Determine the [x, y] coordinate at the center of the cell enclosing the given text.  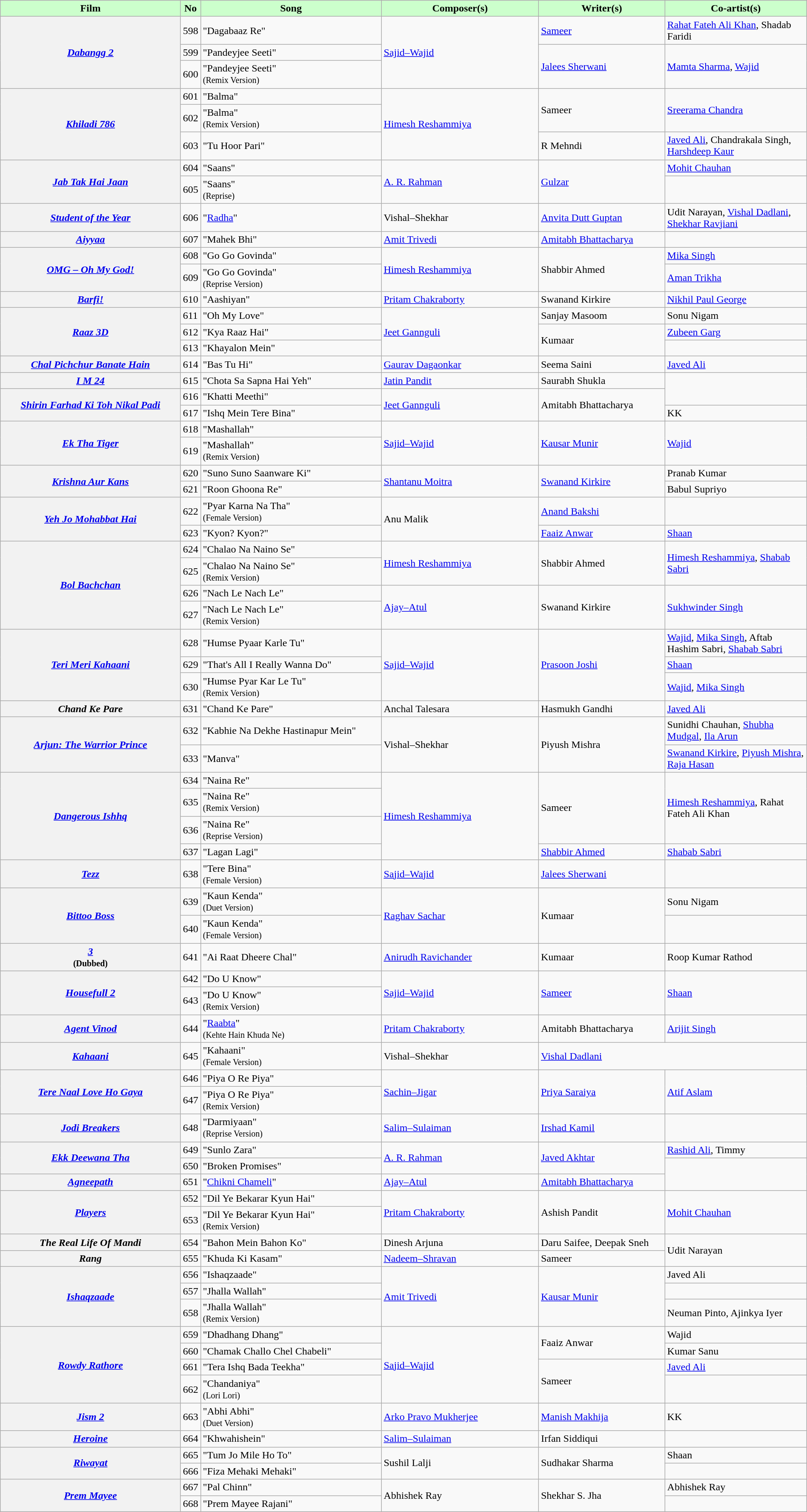
"Naina Re" (Reprise Version) [291, 830]
Shirin Farhad Ki Toh Nikal Padi [90, 405]
"Ishaqzaade" [291, 1274]
Film [90, 9]
"Balma" [291, 96]
"That's All I Really Wanna Do" [291, 665]
"Kahaani" (Female Version) [291, 1057]
"Oh My Love" [291, 316]
622 [191, 511]
"Dagabaaz Re" [291, 31]
"Tera Ishq Bada Teekha" [291, 1367]
"Tu Hoor Pari" [291, 146]
"Chand Ke Pare" [291, 709]
"Chota Sa Sapna Hai Yeh" [291, 381]
664 [191, 1439]
"Suno Suno Saanware Ki" [291, 473]
Babul Supriyo [735, 489]
642 [191, 979]
608 [191, 255]
Anchal Talesara [460, 709]
"Fiza Mehaki Mehaki" [291, 1471]
Tere Naal Love Ho Gaya [90, 1092]
637 [191, 852]
"Chalao Na Naino Se" (Remix Version) [291, 571]
"Do U Know" [291, 979]
631 [191, 709]
"Jhalla Wallah"(Remix Version) [291, 1313]
599 [191, 52]
Mika Singh [735, 255]
"Chikni Chameli" [291, 1182]
651 [191, 1182]
Javed Ali, Chandrakala Singh, Harshdeep Kaur [735, 146]
Jism 2 [90, 1417]
"Pal Chinn" [291, 1487]
"Lagan Lagi" [291, 852]
Shabab Sabri [735, 852]
No [191, 9]
"Tere Bina" (Female Version) [291, 873]
Kumar Sanu [735, 1351]
Sunidhi Chauhan, Shubha Mudgal, Ila Arun [735, 730]
626 [191, 593]
627 [191, 616]
Anand Bakshi [602, 511]
640 [191, 929]
Raghav Sachar [460, 915]
"Piya O Re Piya" [291, 1078]
Gulzar [602, 181]
620 [191, 473]
663 [191, 1417]
606 [191, 217]
653 [191, 1220]
"Darmiyaan" (Reprise Version) [291, 1128]
"Kaun Kenda" (Female Version) [291, 929]
Rahat Fateh Ali Khan, Shadab Faridi [735, 31]
"Khayalon Mein" [291, 348]
618 [191, 429]
Sudhakar Sharma [602, 1463]
"Radha" [291, 217]
619 [191, 451]
659 [191, 1335]
Nikhil Paul George [735, 300]
656 [191, 1274]
Nadeem–Shravan [460, 1258]
Wajid, Mika Singh, Aftab Hashim Sabri, Shabab Sabri [735, 643]
604 [191, 168]
"Pandeyjee Seeti" [291, 52]
"Kya Raaz Hai" [291, 332]
Arko Pravo Mukherjee [460, 1417]
650 [191, 1166]
"Dil Ye Bekarar Kyun Hai" [291, 1198]
Composer(s) [460, 9]
Prem Mayee [90, 1495]
612 [191, 332]
621 [191, 489]
Sachin–Jigar [460, 1092]
Tezz [90, 873]
Irfan Siddiqui [602, 1439]
Riwayat [90, 1463]
649 [191, 1150]
Raaz 3D [90, 332]
601 [191, 96]
"Khuda Ki Kasam" [291, 1258]
Shantanu Moitra [460, 481]
Udit Narayan [735, 1250]
Udit Narayan, Vishal Dadlani, Shekhar Ravjiani [735, 217]
Sukhwinder Singh [735, 607]
638 [191, 873]
Pranab Kumar [735, 473]
639 [191, 902]
"Mahek Bhi" [291, 239]
616 [191, 397]
"Naina Re" (Remix Version) [291, 802]
Irshad Kamil [602, 1128]
Aiyyaa [90, 239]
Ekk Deewana Tha [90, 1158]
643 [191, 1001]
Daru Saifee, Deepak Sneh [602, 1242]
668 [191, 1503]
665 [191, 1455]
"Jhalla Wallah" [291, 1291]
660 [191, 1351]
655 [191, 1258]
Arjun: The Warrior Prince [90, 745]
"Piya O Re Piya" (Remix Version) [291, 1100]
661 [191, 1367]
"Humse Pyaar Karle Tu" [291, 643]
613 [191, 348]
R Mehndi [602, 146]
662 [191, 1389]
652 [191, 1198]
"Bas Tu Hi" [291, 364]
Student of the Year [90, 217]
"Raabta" (Kehte Hain Khuda Ne) [291, 1028]
OMG – Oh My God! [90, 269]
645 [191, 1057]
641 [191, 957]
"Roon Ghoona Re" [291, 489]
"Bahon Mein Bahon Ko" [291, 1242]
"Aashiyan" [291, 300]
Rashid Ali, Timmy [735, 1150]
3(Dubbed) [90, 957]
658 [191, 1313]
Sanjay Masoom [602, 316]
632 [191, 730]
"Chamak Challo Chel Chabeli" [291, 1351]
"Kabhie Na Dekhe Hastinapur Mein" [291, 730]
Writer(s) [602, 9]
The Real Life Of Mandi [90, 1242]
"Kaun Kenda" (Duet Version) [291, 902]
Zubeen Garg [735, 332]
Krishna Aur Kans [90, 481]
"Nach Le Nach Le" [291, 593]
605 [191, 190]
Jab Tak Hai Jaan [90, 181]
Seema Saini [602, 364]
Dabangg 2 [90, 52]
Bittoo Boss [90, 915]
Manish Makhija [602, 1417]
667 [191, 1487]
614 [191, 364]
"Broken Promises" [291, 1166]
Khiladi 786 [90, 124]
Himesh Reshammiya, Shabab Sabri [735, 563]
"Ai Raat Dheere Chal" [291, 957]
629 [191, 665]
"Pandeyjee Seeti" (Remix Version) [291, 74]
Heroine [90, 1439]
Roop Kumar Rathod [735, 957]
Mamta Sharma, Wajid [735, 66]
Anirudh Ravichander [460, 957]
Yeh Jo Mohabbat Hai [90, 519]
Himesh Reshammiya, Rahat Fateh Ali Khan [735, 808]
"Mashallah" [291, 429]
"Go Go Govinda" (Reprise Version) [291, 278]
"Kyon? Kyon?" [291, 533]
598 [191, 31]
636 [191, 830]
"Khwahishein" [291, 1439]
Neuman Pinto, Ajinkya Iyer [735, 1313]
Bol Bachchan [90, 585]
654 [191, 1242]
Vishal Dadlani [672, 1057]
602 [191, 118]
"Naina Re" [291, 780]
Dinesh Arjuna [460, 1242]
Saurabh Shukla [602, 381]
"Khatti Meethi" [291, 397]
Anu Malik [460, 519]
"Abhi Abhi"(Duet Version) [291, 1417]
Chand Ke Pare [90, 709]
648 [191, 1128]
630 [191, 687]
"Nach Le Nach Le" (Remix Version) [291, 616]
"Pyar Karna Na Tha" (Female Version) [291, 511]
Rowdy Rathore [90, 1365]
603 [191, 146]
657 [191, 1291]
Wajid, Mika Singh [735, 687]
Anvita Dutt Guptan [602, 217]
"Balma" (Remix Version) [291, 118]
"Go Go Govinda" [291, 255]
Piyush Mishra [602, 745]
Arijit Singh [735, 1028]
"Dhadhang Dhang" [291, 1335]
617 [191, 413]
Barfi! [90, 300]
"Dil Ye Bekarar Kyun Hai" (Remix Version) [291, 1220]
"Manva" [291, 759]
647 [191, 1100]
610 [191, 300]
Ashish Pandit [602, 1212]
"Chandaniya"(Lori Lori) [291, 1389]
Co-artist(s) [735, 9]
"Ishq Mein Tere Bina" [291, 413]
615 [191, 381]
Atif Aslam [735, 1092]
"Saans" [291, 168]
Kahaani [90, 1057]
635 [191, 802]
"Chalao Na Naino Se" [291, 549]
607 [191, 239]
Sreerama Chandra [735, 110]
Hasmukh Gandhi [602, 709]
"Sunlo Zara" [291, 1150]
"Saans"(Reprise) [291, 190]
Rang [90, 1258]
666 [191, 1471]
Jatin Pandit [460, 381]
Priya Saraiya [602, 1092]
628 [191, 643]
633 [191, 759]
623 [191, 533]
644 [191, 1028]
625 [191, 571]
Prasoon Joshi [602, 665]
Gaurav Dagaonkar [460, 364]
I M 24 [90, 381]
Dangerous Ishhq [90, 816]
"Prem Mayee Rajani" [291, 1503]
Agent Vinod [90, 1028]
600 [191, 74]
Swanand Kirkire, Piyush Mishra, Raja Hasan [735, 759]
Agneepath [90, 1182]
"Mashallah" (Remix Version) [291, 451]
634 [191, 780]
Aman Trikha [735, 278]
"Tum Jo Mile Ho To" [291, 1455]
Ek Tha Tiger [90, 443]
Housefull 2 [90, 993]
Teri Meri Kahaani [90, 665]
Shekhar S. Jha [602, 1495]
609 [191, 278]
Javed Akhtar [602, 1158]
Sushil Lalji [460, 1463]
Jodi Breakers [90, 1128]
646 [191, 1078]
624 [191, 549]
Chal Pichchur Banate Hain [90, 364]
611 [191, 316]
Song [291, 9]
"Humse Pyar Kar Le Tu" (Remix Version) [291, 687]
Ishaqzaade [90, 1297]
"Do U Know" (Remix Version) [291, 1001]
Players [90, 1212]
